Return [X, Y] of the center of cell containing provided text 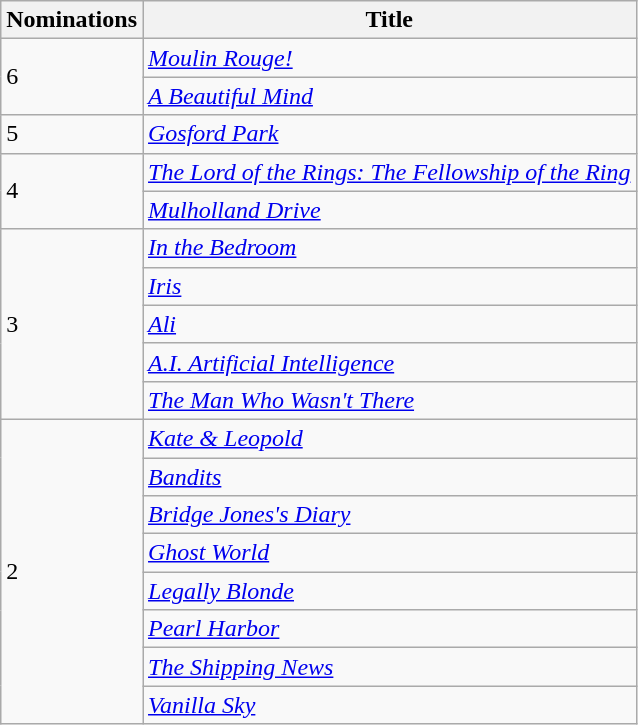
3 [72, 324]
A Beautiful Mind [389, 96]
4 [72, 191]
The Lord of the Rings: The Fellowship of the Ring [389, 172]
Nominations [72, 20]
Iris [389, 286]
5 [72, 134]
Kate & Leopold [389, 438]
Gosford Park [389, 134]
Ali [389, 324]
Legally Blonde [389, 591]
Bandits [389, 477]
Title [389, 20]
Mulholland Drive [389, 210]
Bridge Jones's Diary [389, 515]
In the Bedroom [389, 248]
The Man Who Wasn't There [389, 400]
Moulin Rouge! [389, 58]
Ghost World [389, 553]
6 [72, 77]
The Shipping News [389, 667]
2 [72, 571]
Vanilla Sky [389, 705]
Pearl Harbor [389, 629]
A.I. Artificial Intelligence [389, 362]
